Extract the [x, y] coordinate from the center of the cell holding the provided text.  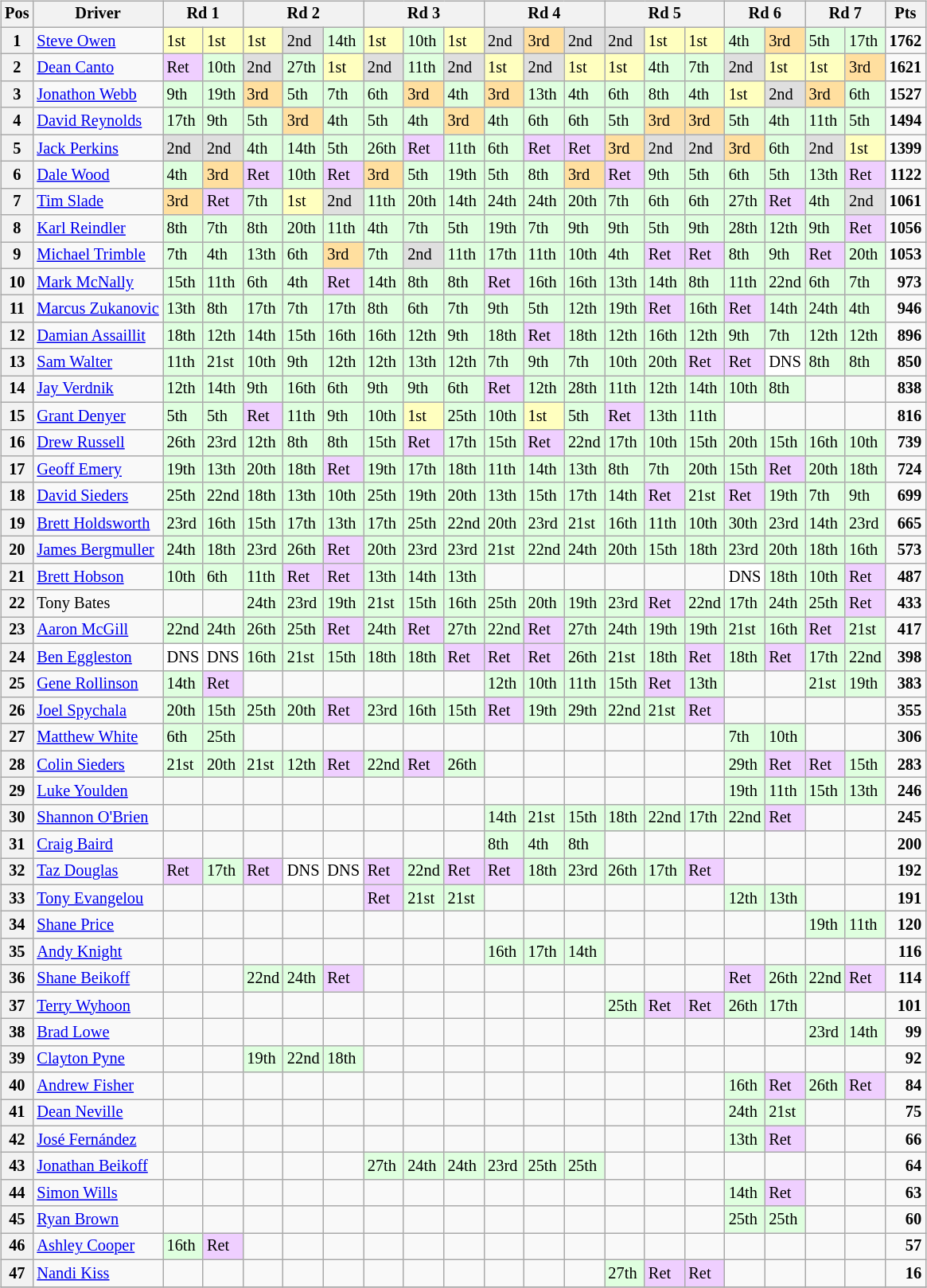
84 [906, 1086]
816 [906, 416]
Damian Assaillit [97, 336]
42 [17, 1139]
1061 [906, 201]
283 [906, 764]
Steve Owen [97, 41]
David Sieders [97, 496]
1494 [906, 121]
Drew Russell [97, 443]
838 [906, 389]
20 [17, 550]
Grant Denyer [97, 416]
Rd 7 [845, 14]
Andrew Fisher [97, 1086]
9 [17, 256]
Geoff Emery [97, 470]
64 [906, 1166]
José Fernández [97, 1139]
17 [17, 470]
23 [17, 630]
25 [17, 684]
32 [17, 872]
13 [17, 362]
Colin Sieders [97, 764]
18 [17, 496]
Gene Rollinson [97, 684]
355 [906, 711]
1122 [906, 175]
19 [17, 523]
47 [17, 1273]
724 [906, 470]
417 [906, 630]
246 [906, 791]
114 [906, 978]
Pos [17, 14]
34 [17, 925]
5 [17, 148]
8 [17, 228]
Brett Holdsworth [97, 523]
44 [17, 1193]
45 [17, 1220]
306 [906, 737]
Brad Lowe [97, 1032]
66 [906, 1139]
Terry Wyhoon [97, 1005]
850 [906, 362]
Jonathon Webb [97, 95]
433 [906, 603]
Tim Slade [97, 201]
Ryan Brown [97, 1220]
6 [17, 175]
946 [906, 309]
92 [906, 1059]
Dale Wood [97, 175]
Dean Neville [97, 1113]
2 [17, 68]
699 [906, 496]
192 [906, 872]
Ashley Cooper [97, 1247]
1762 [906, 41]
1527 [906, 95]
665 [906, 523]
David Reynolds [97, 121]
75 [906, 1113]
120 [906, 925]
11 [17, 309]
487 [906, 576]
Brett Hobson [97, 576]
Jay Verdnik [97, 389]
Aaron McGill [97, 630]
Shane Price [97, 925]
37 [17, 1005]
Jonathan Beikoff [97, 1166]
Clayton Pyne [97, 1059]
383 [906, 684]
63 [906, 1193]
Joel Spychala [97, 711]
Shannon O'Brien [97, 818]
James Bergmuller [97, 550]
Rd 2 [304, 14]
29 [17, 791]
60 [906, 1220]
Shane Beikoff [97, 978]
191 [906, 898]
116 [906, 952]
38 [17, 1032]
Rd 1 [204, 14]
Rd 6 [765, 14]
739 [906, 443]
3 [17, 95]
573 [906, 550]
Marcus Zukanovic [97, 309]
Jack Perkins [97, 148]
35 [17, 952]
Taz Douglas [97, 872]
Craig Baird [97, 845]
26 [17, 711]
1 [17, 41]
896 [906, 336]
24 [17, 657]
41 [17, 1113]
Pts [906, 14]
Simon Wills [97, 1193]
101 [906, 1005]
Michael Trimble [97, 256]
Matthew White [97, 737]
27 [17, 737]
1621 [906, 68]
57 [906, 1247]
Karl Reindler [97, 228]
Andy Knight [97, 952]
Rd 3 [423, 14]
39 [17, 1059]
36 [17, 978]
Tony Bates [97, 603]
Sam Walter [97, 362]
22 [17, 603]
28 [17, 764]
10 [17, 282]
33 [17, 898]
31 [17, 845]
21 [17, 576]
46 [17, 1247]
Rd 4 [544, 14]
1399 [906, 148]
Rd 5 [665, 14]
Ben Eggleston [97, 657]
1053 [906, 256]
973 [906, 282]
14 [17, 389]
15 [17, 416]
Luke Youlden [97, 791]
4 [17, 121]
Mark McNally [97, 282]
40 [17, 1086]
Dean Canto [97, 68]
99 [906, 1032]
30th [745, 523]
7 [17, 201]
Tony Evangelou [97, 898]
43 [17, 1166]
398 [906, 657]
Driver [97, 14]
Nandi Kiss [97, 1273]
200 [906, 845]
30 [17, 818]
245 [906, 818]
1056 [906, 228]
12 [17, 336]
